Pinpoint the cell where the given text exists, returning its (X, Y) midpoint coordinate. 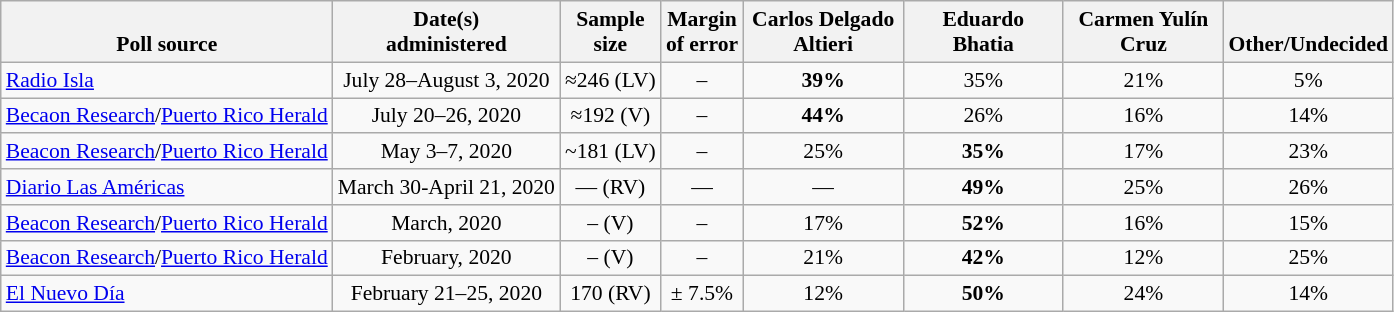
EduardoBhatia (983, 32)
July 20–26, 2020 (446, 116)
February 21–25, 2020 (446, 294)
~181 (LV) (610, 152)
15% (1308, 223)
± 7.5% (702, 294)
Carlos Delgado Altieri (823, 32)
49% (983, 187)
42% (983, 258)
February, 2020 (446, 258)
≈246 (LV) (610, 80)
— (RV) (610, 187)
May 3–7, 2020 (446, 152)
Radio Isla (167, 80)
44% (823, 116)
24% (1143, 294)
Diario Las Américas (167, 187)
Becaon Research/Puerto Rico Herald (167, 116)
March, 2020 (446, 223)
52% (983, 223)
Other/Undecided (1308, 32)
Samplesize (610, 32)
≈192 (V) (610, 116)
El Nuevo Día (167, 294)
23% (1308, 152)
50% (983, 294)
39% (823, 80)
Poll source (167, 32)
Carmen Yulín Cruz (1143, 32)
March 30-April 21, 2020 (446, 187)
July 28–August 3, 2020 (446, 80)
Marginof error (702, 32)
Date(s)administered (446, 32)
170 (RV) (610, 294)
5% (1308, 80)
